Find where the given text appears and provide that cell's center as [X, Y] coordinate. 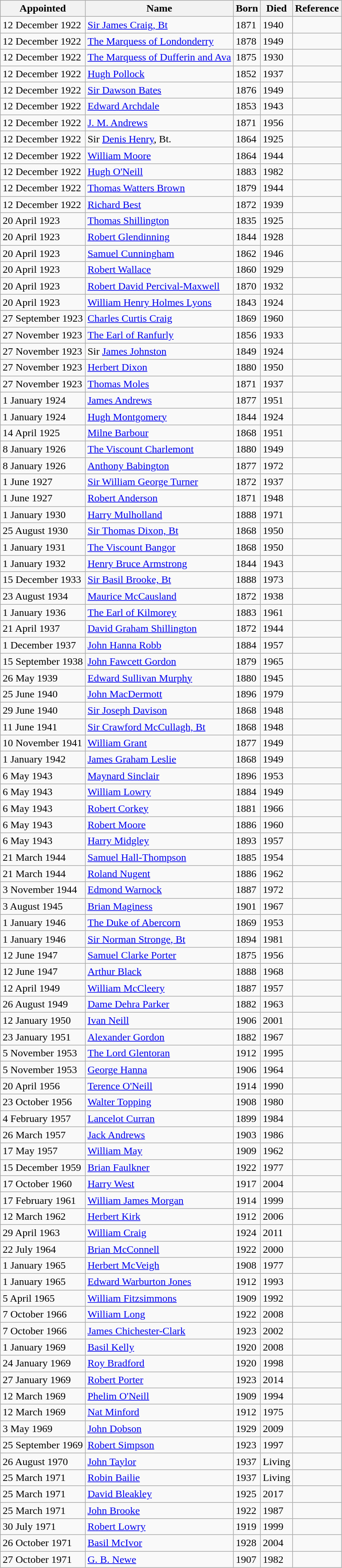
Appointed [43, 9]
Sir Norman Stronge, Bt [159, 939]
2001 [276, 1021]
Born [247, 9]
Edmond Warnock [159, 890]
Maynard Sinclair [159, 776]
1932 [276, 286]
25 September 1969 [43, 1445]
William Grant [159, 743]
George Hanna [159, 1070]
1 December 1937 [43, 645]
1963 [276, 1004]
1917 [247, 1184]
Died [276, 9]
Henry Bruce Armstrong [159, 564]
Robert Corkey [159, 808]
John Taylor [159, 1461]
2014 [276, 1380]
1933 [276, 335]
Basil Kelly [159, 1347]
2011 [276, 1233]
Herbert McVeigh [159, 1266]
1852 [247, 74]
1965 [276, 661]
17 October 1960 [43, 1184]
14 April 1925 [43, 433]
1964 [276, 1070]
Arthur Black [159, 971]
Robert Porter [159, 1380]
Brian Faulkner [159, 1167]
Hugh O'Neill [159, 172]
1961 [276, 612]
2000 [276, 1249]
The Marquess of Dufferin and Ava [159, 57]
Sir Crawford McCullagh, Bt [159, 727]
1899 [247, 1119]
Sir William George Turner [159, 482]
Roland Nugent [159, 874]
Phelim O'Neill [159, 1396]
John Hanna Robb [159, 645]
Robert Lowry [159, 1527]
1997 [276, 1445]
William James Morgan [159, 1200]
John MacDermott [159, 694]
Herbert Kirk [159, 1216]
1992 [276, 1298]
21 April 1937 [43, 629]
Brian Maginess [159, 906]
2002 [276, 1331]
Robert David Percival-Maxwell [159, 286]
William Lowry [159, 792]
23 January 1951 [43, 1037]
Lancelot Curran [159, 1119]
Edward Archdale [159, 106]
1870 [247, 286]
2017 [276, 1494]
William Moore [159, 155]
Samuel Cunningham [159, 253]
1973 [276, 580]
1893 [247, 841]
1980 [276, 1102]
1946 [276, 253]
William Fitzsimmons [159, 1298]
James Graham Leslie [159, 760]
Maurice McCausland [159, 596]
27 January 1969 [43, 1380]
26 August 1949 [43, 1004]
12 January 1950 [43, 1021]
Anthony Babington [159, 465]
1903 [247, 1135]
20 April 1956 [43, 1086]
1954 [276, 857]
3 May 1969 [43, 1429]
James Andrews [159, 400]
3 August 1945 [43, 906]
Thomas Shillington [159, 221]
Edward Sullivan Murphy [159, 678]
26 August 1970 [43, 1461]
William McCleery [159, 988]
Sir Joseph Davison [159, 710]
Richard Best [159, 205]
Harry Midgley [159, 841]
22 July 1964 [43, 1249]
12 April 1949 [43, 988]
Robert Simpson [159, 1445]
3 November 1944 [43, 890]
The Viscount Bangor [159, 547]
1979 [276, 694]
Sir James Craig, Bt [159, 25]
2006 [276, 1216]
29 June 1940 [43, 710]
1 January 1969 [43, 1347]
Brian McConnell [159, 1249]
Sir Basil Brooke, Bt [159, 580]
25 June 1940 [43, 694]
5 April 1965 [43, 1298]
1 January 1931 [43, 547]
1975 [276, 1412]
1843 [247, 302]
Thomas Watters Brown [159, 188]
1939 [276, 205]
1993 [276, 1282]
25 August 1930 [43, 531]
Nat Minford [159, 1412]
26 March 1957 [43, 1135]
1876 [247, 90]
John Brooke [159, 1510]
26 May 1939 [43, 678]
Edward Warburton Jones [159, 1282]
1885 [247, 857]
Reference [317, 9]
Robert Anderson [159, 498]
James Chichester-Clark [159, 1331]
1981 [276, 939]
John Fawcett Gordon [159, 661]
4 February 1957 [43, 1119]
The Earl of Ranfurly [159, 335]
Samuel Hall-Thompson [159, 857]
Harry Mulholland [159, 515]
1968 [276, 971]
1 January 1942 [43, 760]
Sir Thomas Dixon, Bt [159, 531]
1995 [276, 1053]
2009 [276, 1429]
Herbert Dixon [159, 368]
William Henry Holmes Lyons [159, 302]
Walter Topping [159, 1102]
William Long [159, 1315]
William Craig [159, 1233]
1835 [247, 221]
17 February 1961 [43, 1200]
1994 [276, 1396]
Roy Bradford [159, 1363]
Name [159, 9]
William May [159, 1151]
Robert Moore [159, 825]
23 August 1934 [43, 596]
1853 [247, 106]
Jack Andrews [159, 1135]
The Marquess of Londonderry [159, 41]
1862 [247, 253]
1938 [276, 596]
1849 [247, 351]
1919 [247, 1527]
Hugh Pollock [159, 74]
1 January 1930 [43, 515]
Basil McIvor [159, 1543]
Hugh Montgomery [159, 416]
Robert Wallace [159, 270]
G. B. Newe [159, 1559]
Robert Glendinning [159, 237]
1984 [276, 1119]
29 April 1963 [43, 1233]
J. M. Andrews [159, 123]
17 May 1957 [43, 1151]
David Graham Shillington [159, 629]
Sir Denis Henry, Bt. [159, 139]
1894 [247, 939]
15 September 1938 [43, 661]
1930 [276, 57]
12 March 1962 [43, 1216]
11 June 1941 [43, 727]
10 November 1941 [43, 743]
Terence O'Neill [159, 1086]
The Duke of Abercorn [159, 923]
The Earl of Kilmorey [159, 612]
1966 [276, 808]
15 December 1959 [43, 1167]
John Dobson [159, 1429]
Harry West [159, 1184]
Samuel Clarke Porter [159, 955]
1987 [276, 1510]
24 January 1969 [43, 1363]
1998 [276, 1363]
1 January 1936 [43, 612]
Milne Barbour [159, 433]
27 September 1923 [43, 319]
1907 [247, 1559]
1990 [276, 1086]
1945 [276, 678]
David Bleakley [159, 1494]
23 October 1956 [43, 1102]
1881 [247, 808]
1856 [247, 335]
1986 [276, 1135]
Ivan Neill [159, 1021]
1971 [276, 515]
Alexander Gordon [159, 1037]
Dame Dehra Parker [159, 1004]
15 December 1933 [43, 580]
The Viscount Charlemont [159, 449]
1940 [276, 25]
26 October 1971 [43, 1543]
Robin Bailie [159, 1478]
1878 [247, 41]
1860 [247, 270]
30 July 1971 [43, 1527]
The Lord Glentoran [159, 1053]
Charles Curtis Craig [159, 319]
27 October 1971 [43, 1559]
1 January 1932 [43, 564]
1901 [247, 906]
Sir Dawson Bates [159, 90]
Sir James Johnston [159, 351]
Thomas Moles [159, 384]
